Capture the cell that displays the provided text and extract its (X, Y) central coordinate. 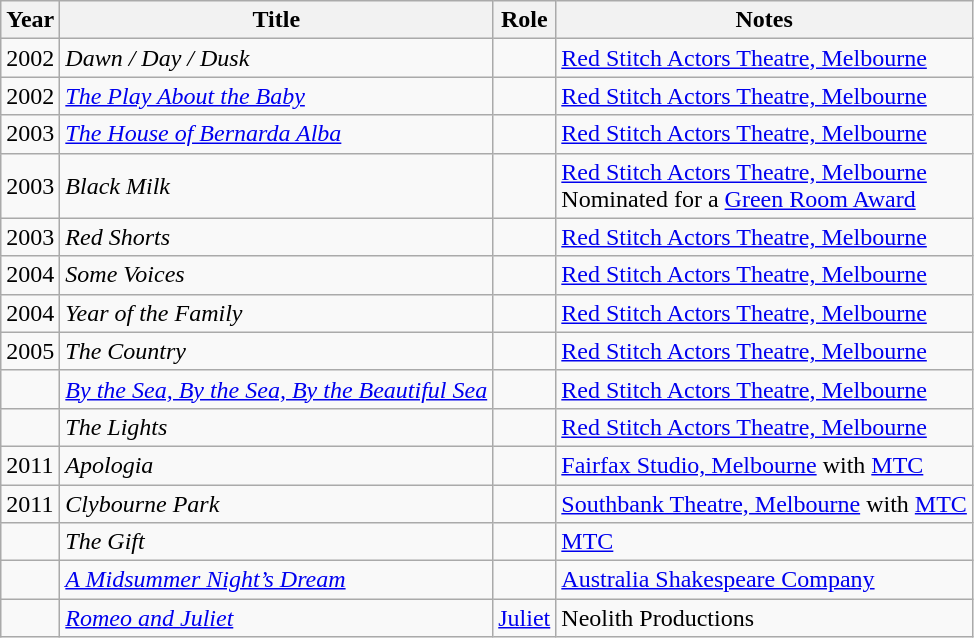
A Midsummer Night’s Dream (276, 580)
MTC (764, 542)
Red Shorts (276, 237)
Fairfax Studio, Melbourne with MTC (764, 465)
Red Stitch Actors Theatre, Melbourne Nominated for a Green Room Award (764, 186)
Black Milk (276, 186)
Some Voices (276, 275)
Romeo and Juliet (276, 618)
The Country (276, 351)
Year of the Family (276, 313)
2005 (30, 351)
Role (524, 20)
Year (30, 20)
Juliet (524, 618)
Australia Shakespeare Company (764, 580)
Clybourne Park (276, 503)
Dawn / Day / Dusk (276, 58)
The Lights (276, 427)
Southbank Theatre, Melbourne with MTC (764, 503)
The Play About the Baby (276, 96)
Notes (764, 20)
Title (276, 20)
The House of Bernarda Alba (276, 134)
Neolith Productions (764, 618)
By the Sea, By the Sea, By the Beautiful Sea (276, 389)
Apologia (276, 465)
The Gift (276, 542)
